Search for the cell housing the specified text and yield its [x, y] center coordinate. 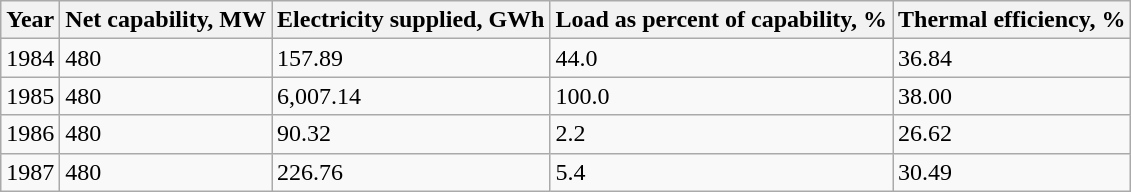
2.2 [722, 134]
44.0 [722, 58]
Electricity supplied, GWh [411, 20]
Thermal efficiency, % [1012, 20]
226.76 [411, 172]
5.4 [722, 172]
100.0 [722, 96]
6,007.14 [411, 96]
36.84 [1012, 58]
1985 [30, 96]
Year [30, 20]
1987 [30, 172]
26.62 [1012, 134]
38.00 [1012, 96]
1986 [30, 134]
1984 [30, 58]
30.49 [1012, 172]
Load as percent of capability, % [722, 20]
157.89 [411, 58]
Net capability, MW [166, 20]
90.32 [411, 134]
